Return the (x, y) coordinate for the center point of the cell that contains the specified text.  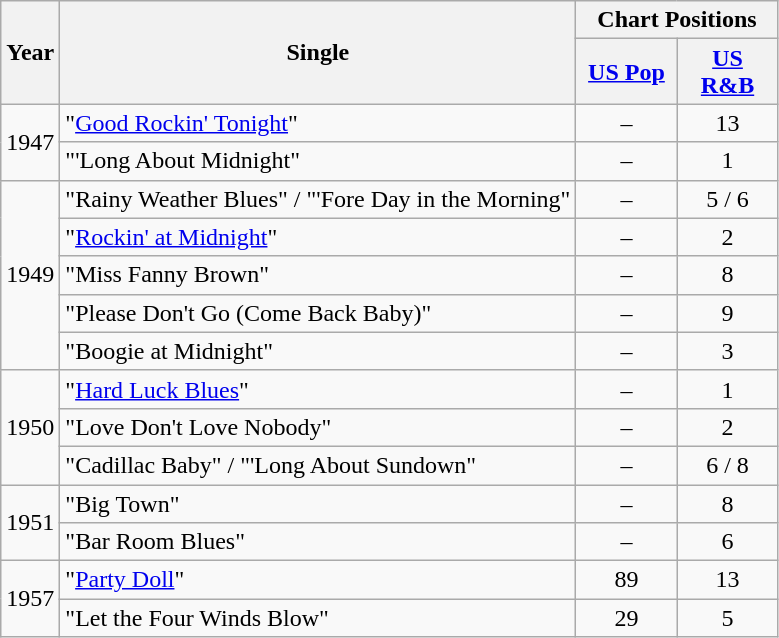
89 (626, 580)
"Big Town" (318, 503)
1951 (30, 522)
"Love Don't Love Nobody" (318, 427)
1957 (30, 599)
3 (728, 351)
"Bar Room Blues" (318, 542)
29 (626, 618)
"Miss Fanny Brown" (318, 275)
1949 (30, 275)
"Good Rockin' Tonight" (318, 123)
5 (728, 618)
"Hard Luck Blues" (318, 389)
5 / 6 (728, 199)
"Rockin' at Midnight" (318, 237)
Chart Positions (677, 20)
"'Long About Midnight" (318, 161)
6 / 8 (728, 465)
US Pop (626, 72)
"Cadillac Baby" / "'Long About Sundown" (318, 465)
6 (728, 542)
1950 (30, 427)
"Party Doll" (318, 580)
USR&B (728, 72)
1947 (30, 142)
Year (30, 52)
Single (318, 52)
"Boogie at Midnight" (318, 351)
"Let the Four Winds Blow" (318, 618)
"Please Don't Go (Come Back Baby)" (318, 313)
9 (728, 313)
"Rainy Weather Blues" / "'Fore Day in the Morning" (318, 199)
